Output the (x, y) coordinate of the center of the cell containing the given text.  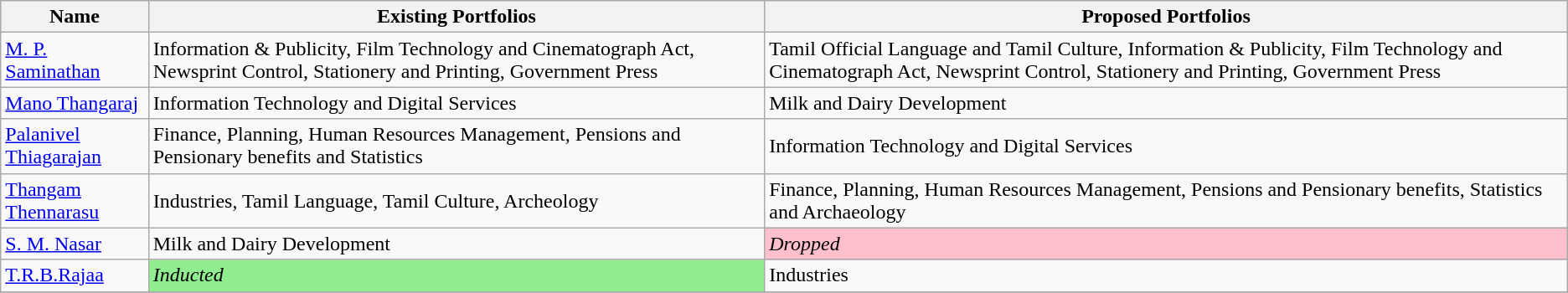
Mano Thangaraj (75, 103)
Dropped (1166, 244)
Inducted (456, 275)
Palanivel Thiagarajan (75, 146)
Thangam Thennarasu (75, 201)
Finance, Planning, Human Resources Management, Pensions and Pensionary benefits, Statistics and Archaeology (1166, 201)
Industries, Tamil Language, Tamil Culture, Archeology (456, 201)
Existing Portfolios (456, 17)
T.R.B.Rajaa (75, 275)
M. P. Saminathan (75, 60)
Name (75, 17)
Finance, Planning, Human Resources Management, Pensions and Pensionary benefits and Statistics (456, 146)
Industries (1166, 275)
Information & Publicity, Film Technology and Cinematograph Act, Newsprint Control, Stationery and Printing, Government Press (456, 60)
Proposed Portfolios (1166, 17)
S. M. Nasar (75, 244)
